Provide the [x, y] coordinate of the cell's center where the given text is located.  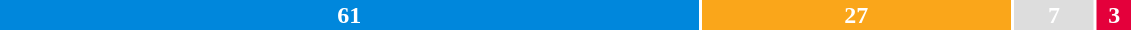
61 [349, 15]
7 [1054, 15]
27 [856, 15]
